Capture the cell that displays the provided text and extract its [x, y] central coordinate. 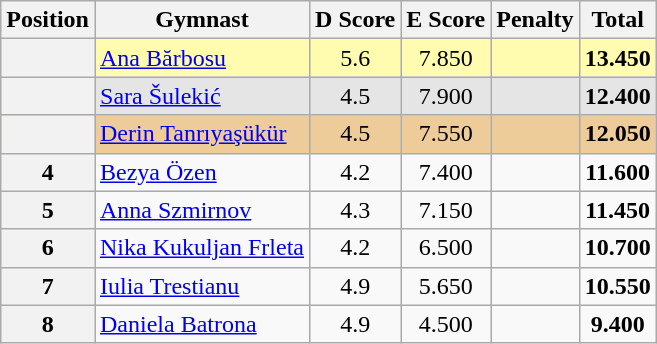
7.900 [446, 96]
Daniela Batrona [202, 324]
12.050 [618, 134]
Gymnast [202, 20]
10.550 [618, 286]
7.850 [446, 58]
4.3 [356, 210]
11.450 [618, 210]
9.400 [618, 324]
Ana Bărbosu [202, 58]
Position [48, 20]
7.550 [446, 134]
Bezya Özen [202, 172]
8 [48, 324]
4.500 [446, 324]
13.450 [618, 58]
Penalty [535, 20]
Anna Szmirnov [202, 210]
7.400 [446, 172]
12.400 [618, 96]
4 [48, 172]
6 [48, 248]
D Score [356, 20]
11.600 [618, 172]
7.150 [446, 210]
Iulia Trestianu [202, 286]
6.500 [446, 248]
Sara Šulekić [202, 96]
E Score [446, 20]
Total [618, 20]
10.700 [618, 248]
Nika Kukuljan Frleta [202, 248]
Derin Tanrıyaşükür [202, 134]
5 [48, 210]
5.6 [356, 58]
7 [48, 286]
5.650 [446, 286]
